Identify which cell holds the provided text, then report its [X, Y] central coordinate. 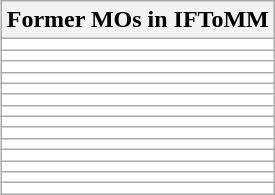
Former MOs in IFToMM [138, 20]
